Find where the given text appears and provide that cell's center as [X, Y] coordinate. 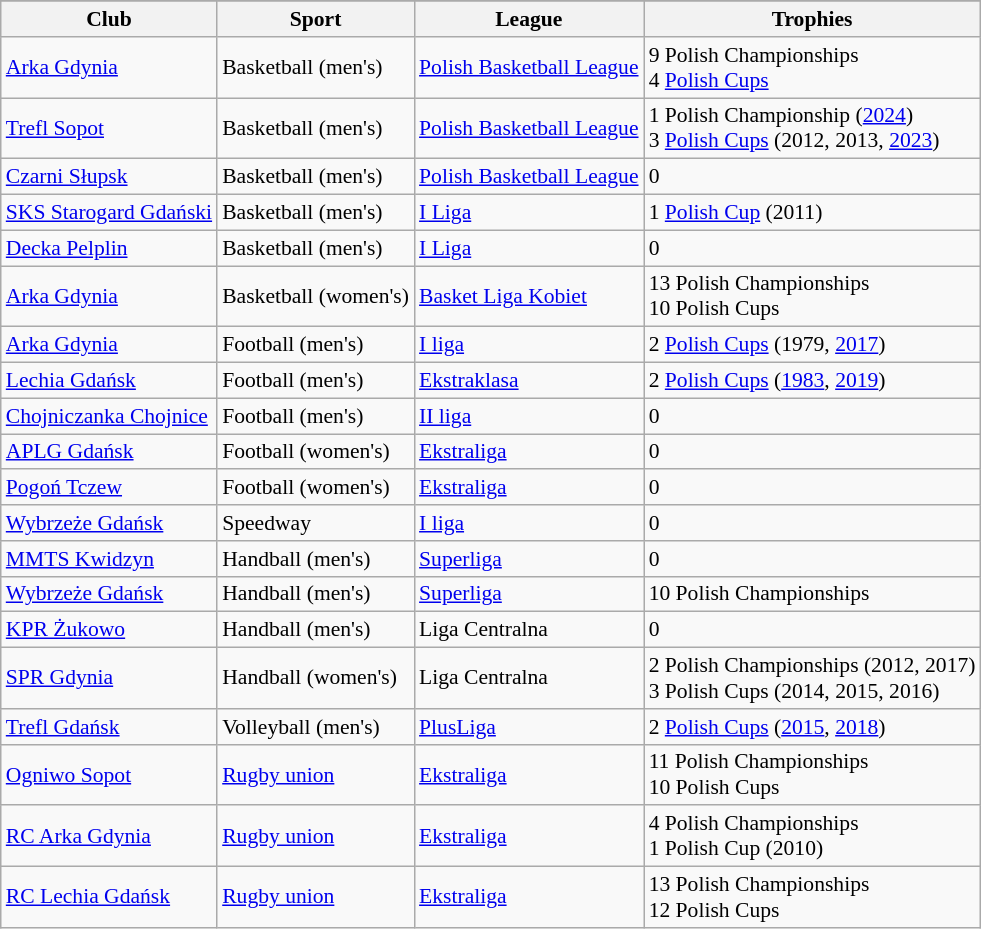
13 Polish Championships10 Polish Cups [812, 296]
Chojniczanka Chojnice [109, 416]
Lechia Gdańsk [109, 381]
2 Polish Cups (1979, 2017) [812, 345]
Speedway [316, 523]
2 Polish Cups (2015, 2018) [812, 727]
SPR Gdynia [109, 678]
SKS Starogard Gdański [109, 213]
Sport [316, 19]
Ekstraklasa [529, 381]
League [529, 19]
MMTS Kwidzyn [109, 559]
Volleyball (men's) [316, 727]
Decka Pelplin [109, 248]
Club [109, 19]
Trefl Gdańsk [109, 727]
1 Polish Championship (2024)3 Polish Cups (2012, 2013, 2023) [812, 128]
Basketball (women's) [316, 296]
2 Polish Cups (1983, 2019) [812, 381]
11 Polish Championships10 Polish Cups [812, 774]
PlusLiga [529, 727]
Trefl Sopot [109, 128]
Handball (women's) [316, 678]
2 Polish Championships (2012, 2017)3 Polish Cups (2014, 2015, 2016) [812, 678]
1 Polish Cup (2011) [812, 213]
KPR Żukowo [109, 630]
Ogniwo Sopot [109, 774]
APLG Gdańsk [109, 452]
Pogoń Tczew [109, 488]
10 Polish Championships [812, 594]
II liga [529, 416]
13 Polish Championships12 Polish Cups [812, 898]
Czarni Słupsk [109, 177]
Basket Liga Kobiet [529, 296]
9 Polish Championships4 Polish Cups [812, 68]
4 Polish Championships1 Polish Cup (2010) [812, 836]
Trophies [812, 19]
RC Arka Gdynia [109, 836]
RC Lechia Gdańsk [109, 898]
